Extract the [x, y] coordinate from the center of the cell holding the provided text.  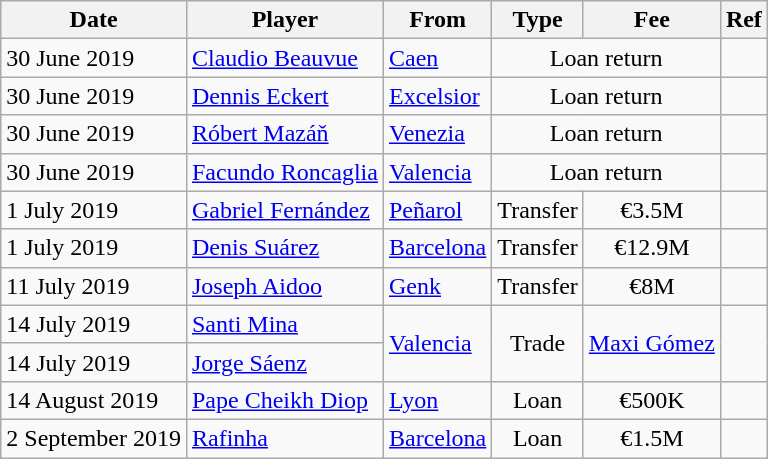
Fee [652, 20]
2 September 2019 [94, 438]
Joseph Aidoo [284, 286]
Venezia [437, 134]
Facundo Roncaglia [284, 172]
Date [94, 20]
Peñarol [437, 210]
Róbert Mazáň [284, 134]
Jorge Sáenz [284, 362]
Ref [744, 20]
Maxi Gómez [652, 343]
€1.5M [652, 438]
14 August 2019 [94, 400]
Dennis Eckert [284, 96]
Player [284, 20]
Pape Cheikh Diop [284, 400]
Caen [437, 58]
Lyon [437, 400]
Trade [538, 343]
Genk [437, 286]
From [437, 20]
Type [538, 20]
€3.5M [652, 210]
Santi Mina [284, 324]
11 July 2019 [94, 286]
Rafinha [284, 438]
€8M [652, 286]
Gabriel Fernández [284, 210]
Excelsior [437, 96]
Claudio Beauvue [284, 58]
€12.9M [652, 248]
€500K [652, 400]
Denis Suárez [284, 248]
